Identify which cell holds the provided text, then report its (X, Y) central coordinate. 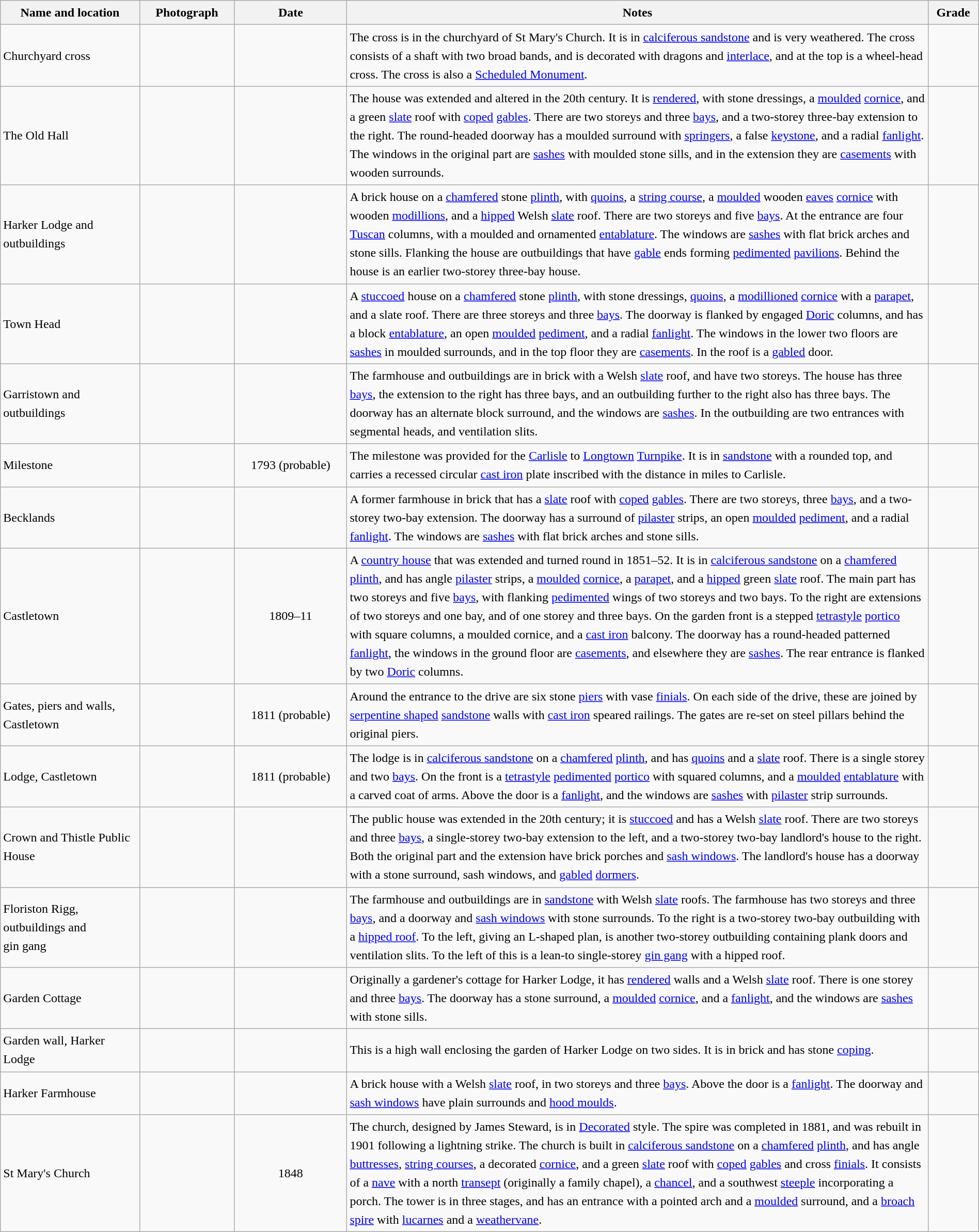
The Old Hall (70, 135)
Photograph (187, 12)
St Mary's Church (70, 1174)
Harker Farmhouse (70, 1093)
This is a high wall enclosing the garden of Harker Lodge on two sides. It is in brick and has stone coping. (637, 1051)
Churchyard cross (70, 56)
Harker Lodge and outbuildings (70, 235)
Garristown and outbuildings (70, 404)
Grade (953, 12)
Lodge, Castletown (70, 776)
Notes (637, 12)
Floriston Rigg, outbuildings andgin gang (70, 928)
Garden Cottage (70, 998)
Crown and Thistle Public House (70, 847)
1809–11 (291, 616)
Becklands (70, 518)
Town Head (70, 323)
Milestone (70, 465)
Castletown (70, 616)
1793 (probable) (291, 465)
Gates, piers and walls, Castletown (70, 715)
1848 (291, 1174)
Garden wall, Harker Lodge (70, 1051)
Name and location (70, 12)
Date (291, 12)
